Search for the cell housing the specified text and yield its (x, y) center coordinate. 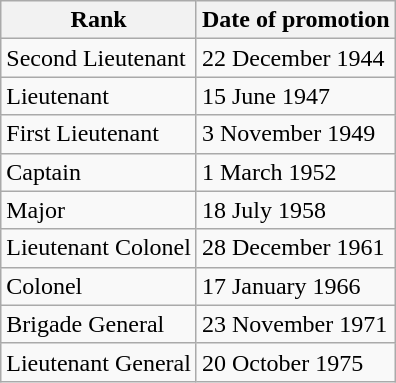
22 December 1944 (296, 58)
Brigade General (99, 324)
Lieutenant Colonel (99, 248)
Second Lieutenant (99, 58)
20 October 1975 (296, 362)
Date of promotion (296, 20)
1 March 1952 (296, 172)
First Lieutenant (99, 134)
3 November 1949 (296, 134)
28 December 1961 (296, 248)
17 January 1966 (296, 286)
Colonel (99, 286)
Rank (99, 20)
Lieutenant General (99, 362)
Captain (99, 172)
Major (99, 210)
15 June 1947 (296, 96)
Lieutenant (99, 96)
23 November 1971 (296, 324)
18 July 1958 (296, 210)
